From the cell containing the given text, extract its center point as (x, y) coordinate. 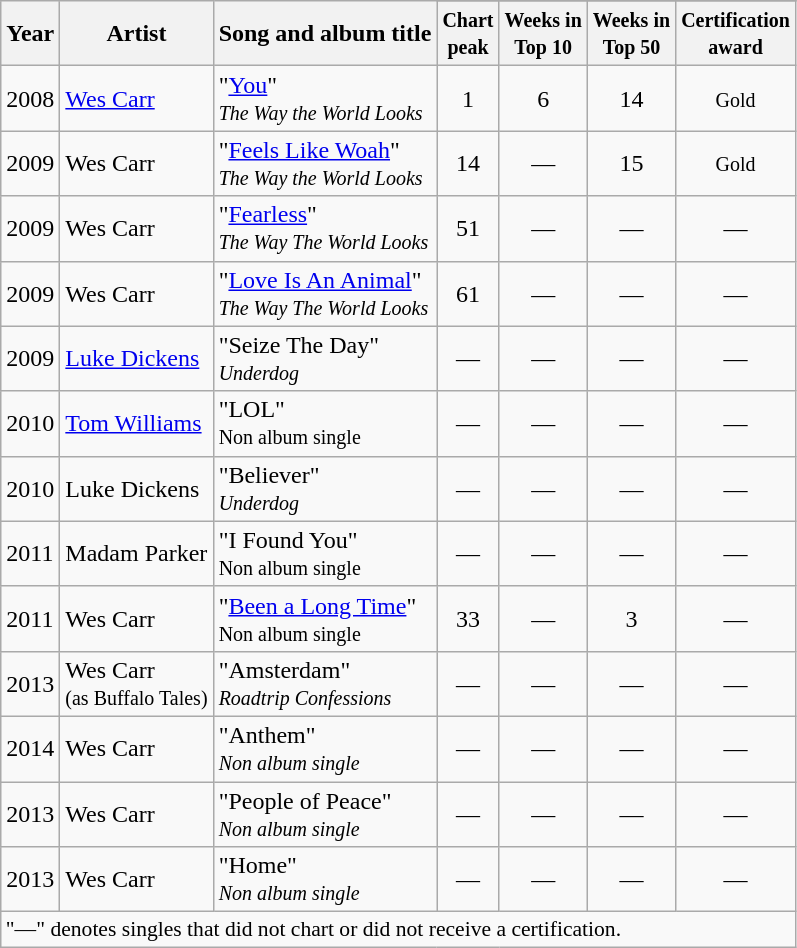
2014 (30, 748)
Year (30, 34)
Weeks inTop 10 (543, 34)
"Amsterdam"Roadtrip Confessions (325, 684)
"Fearless"The Way The World Looks (325, 228)
Certificationaward (736, 34)
51 (468, 228)
"I Found You"Non album single (325, 554)
"Home"Non album single (325, 880)
3 (631, 618)
Tom Williams (136, 424)
Artist (136, 34)
Song and album title (325, 34)
"—" denotes singles that did not chart or did not receive a certification. (398, 930)
Chartpeak (468, 34)
"Anthem"Non album single (325, 748)
1 (468, 98)
33 (468, 618)
"Been a Long Time"Non album single (325, 618)
"People of Peace"Non album single (325, 814)
"You"The Way the World Looks (325, 98)
"Seize The Day" Underdog (325, 358)
2008 (30, 98)
"Feels Like Woah"The Way the World Looks (325, 164)
6 (543, 98)
"Love Is An Animal"The Way The World Looks (325, 294)
"Believer"Underdog (325, 488)
Madam Parker (136, 554)
Wes Carr(as Buffalo Tales) (136, 684)
"LOL"Non album single (325, 424)
61 (468, 294)
15 (631, 164)
Weeks inTop 50 (631, 34)
